Detect which cell encompasses the target text, then output its (x, y) center coordinate. 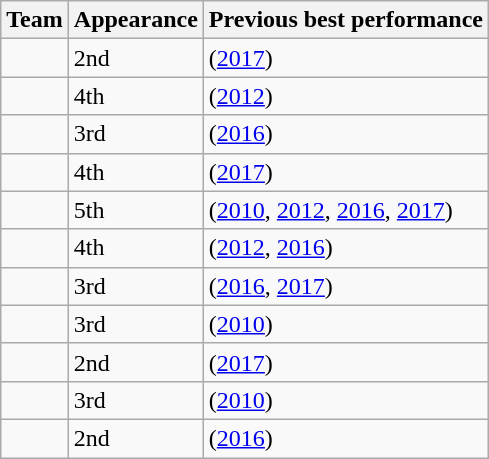
Team (35, 20)
Previous best performance (346, 20)
Appearance (136, 20)
5th (136, 210)
(2016, 2017) (346, 286)
(2012, 2016) (346, 248)
(2010, 2012, 2016, 2017) (346, 210)
(2012) (346, 96)
